Determine the (X, Y) coordinate at the center of the cell enclosing the given text.  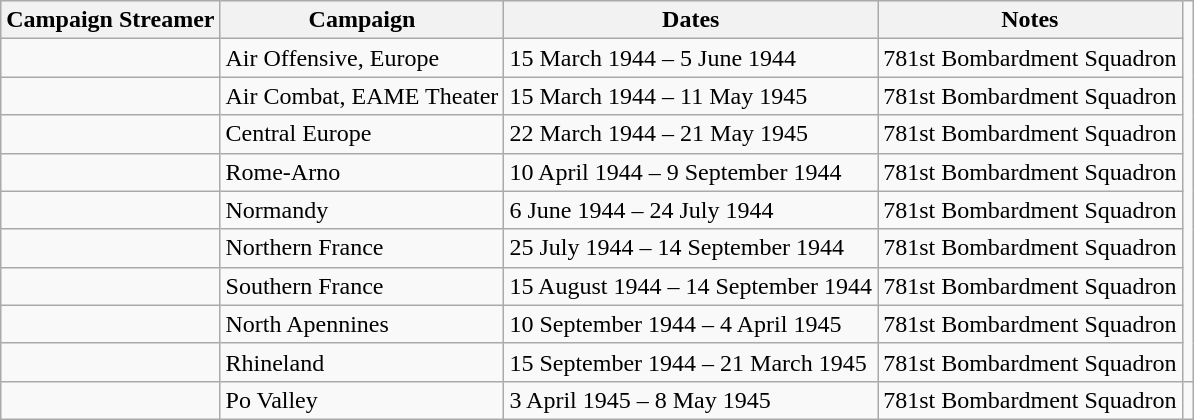
6 June 1944 – 24 July 1944 (691, 210)
15 August 1944 – 14 September 1944 (691, 286)
Southern France (362, 286)
Normandy (362, 210)
15 March 1944 – 5 June 1944 (691, 58)
Air Offensive, Europe (362, 58)
3 April 1945 – 8 May 1945 (691, 400)
Dates (691, 20)
Rome-Arno (362, 172)
North Apennines (362, 324)
15 March 1944 – 11 May 1945 (691, 96)
15 September 1944 – 21 March 1945 (691, 362)
Northern France (362, 248)
22 March 1944 – 21 May 1945 (691, 134)
Notes (1030, 20)
Campaign Streamer (110, 20)
10 September 1944 – 4 April 1945 (691, 324)
10 April 1944 – 9 September 1944 (691, 172)
Air Combat, EAME Theater (362, 96)
Rhineland (362, 362)
Po Valley (362, 400)
Campaign (362, 20)
Central Europe (362, 134)
25 July 1944 – 14 September 1944 (691, 248)
